Extract the [x, y] coordinate from the center of the cell holding the provided text.  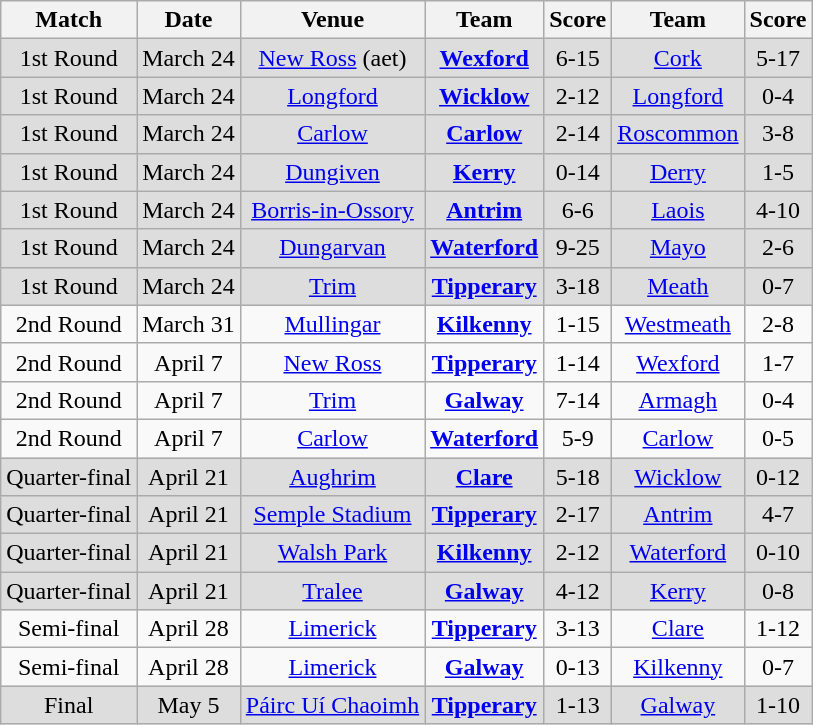
1-5 [778, 172]
Mullingar [332, 324]
Walsh Park [332, 553]
2-8 [778, 324]
4-7 [778, 515]
0-5 [778, 438]
1-15 [578, 324]
0-10 [778, 553]
6-6 [578, 210]
9-25 [578, 248]
Páirc Uí Chaoimh [332, 705]
1-13 [578, 705]
2-14 [578, 134]
2-17 [578, 515]
Semple Stadium [332, 515]
Cork [678, 58]
Dungarvan [332, 248]
Derry [678, 172]
Armagh [678, 400]
Mayo [678, 248]
Borris-in-Ossory [332, 210]
1-12 [778, 629]
3-8 [778, 134]
Final [69, 705]
2-6 [778, 248]
4-12 [578, 591]
Roscommon [678, 134]
Westmeath [678, 324]
5-18 [578, 477]
May 5 [189, 705]
Dungiven [332, 172]
3-13 [578, 629]
5-17 [778, 58]
Tralee [332, 591]
4-10 [778, 210]
Match [69, 20]
0-12 [778, 477]
0-14 [578, 172]
6-15 [578, 58]
New Ross (aet) [332, 58]
Aughrim [332, 477]
0-13 [578, 667]
3-18 [578, 286]
1-7 [778, 362]
Date [189, 20]
Meath [678, 286]
5-9 [578, 438]
1-14 [578, 362]
Laois [678, 210]
1-10 [778, 705]
0-8 [778, 591]
Venue [332, 20]
March 31 [189, 324]
New Ross [332, 362]
7-14 [578, 400]
